Pinpoint the cell where the given text exists, returning its (x, y) midpoint coordinate. 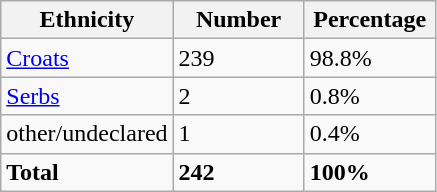
0.4% (370, 134)
1 (238, 134)
Total (87, 172)
other/undeclared (87, 134)
100% (370, 172)
242 (238, 172)
Serbs (87, 96)
239 (238, 58)
Ethnicity (87, 20)
Number (238, 20)
0.8% (370, 96)
2 (238, 96)
Croats (87, 58)
Percentage (370, 20)
98.8% (370, 58)
